Detect which cell encompasses the target text, then output its (X, Y) center coordinate. 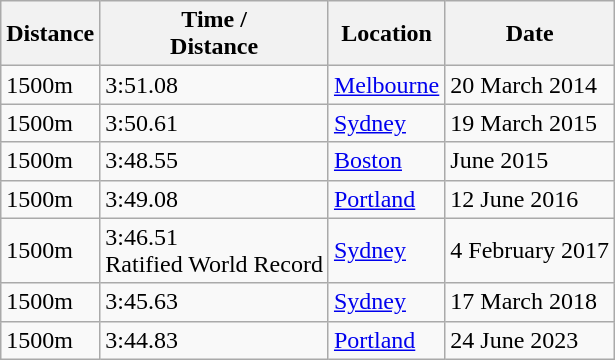
Location (386, 34)
3:46.51 Ratified World Record (214, 250)
3:51.08 (214, 85)
3:50.61 (214, 123)
3:44.83 (214, 340)
3:49.08 (214, 199)
3:45.63 (214, 302)
17 March 2018 (530, 302)
4 February 2017 (530, 250)
June 2015 (530, 161)
19 March 2015 (530, 123)
20 March 2014 (530, 85)
Melbourne (386, 85)
3:48.55 (214, 161)
Time / Distance (214, 34)
Date (530, 34)
12 June 2016 (530, 199)
24 June 2023 (530, 340)
Boston (386, 161)
Distance (50, 34)
